For the text-containing cell, return its midpoint in (x, y) coordinate format. 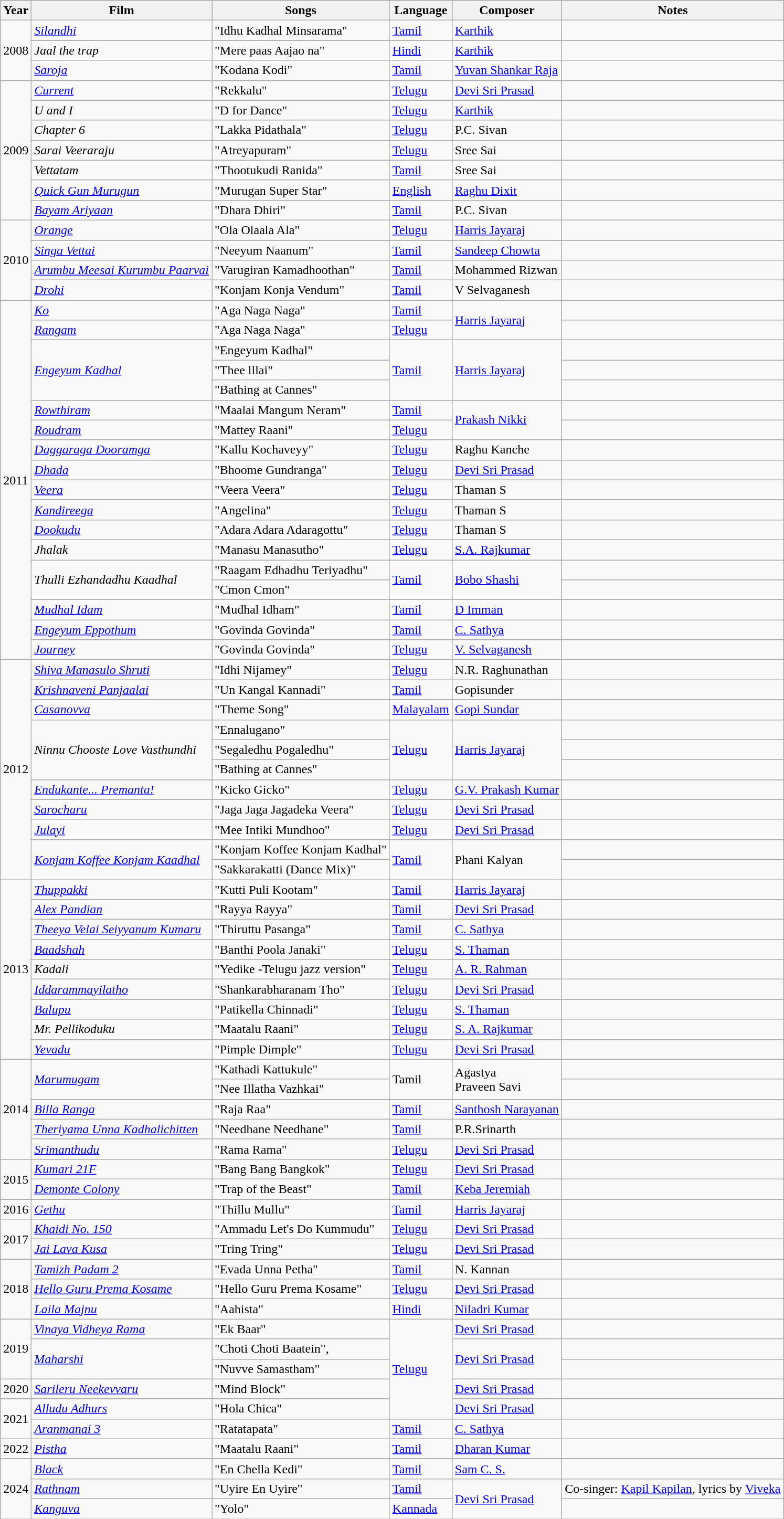
V. Selvaganesh (507, 650)
Kandireega (122, 510)
Gethu (122, 1209)
"Needhane Needhane" (301, 1129)
Bobo Shashi (507, 579)
Baadshah (122, 950)
Veera (122, 490)
"Mind Block" (301, 1389)
"Pimple Dimple" (301, 1049)
Songs (301, 10)
"Bang Bang Bangkok" (301, 1169)
"Lakka Pidathala" (301, 130)
Mudhal Idam (122, 610)
Current (122, 90)
"Raagam Edhadhu Teriyadhu" (301, 569)
Jaal the trap (122, 50)
2022 (16, 1449)
Thulli Ezhandadhu Kaadhal (122, 579)
"Aahista" (301, 1309)
"Ola Olaala Ala" (301, 230)
"Murugan Super Star" (301, 190)
"Bhoome Gundranga" (301, 470)
Sandeep Chowta (507, 250)
"Jaga Jaga Jagadeka Veera" (301, 809)
2021 (16, 1419)
"Nee Illatha Vazhkai" (301, 1089)
Alludu Adhurs (122, 1409)
2024 (16, 1489)
"Veera Veera" (301, 490)
2009 (16, 150)
Film (122, 10)
Kadali (122, 969)
2020 (16, 1389)
Raghu Kanche (507, 450)
Orange (122, 230)
"Yolo" (301, 1509)
Phani Kalyan (507, 859)
Daggaraga Dooramga (122, 450)
Sarai Veeraraju (122, 150)
Year (16, 10)
Sarocharu (122, 809)
Julayi (122, 829)
Ko (122, 310)
"Thillu Mullu" (301, 1209)
"Rama Rama" (301, 1149)
"Ammadu Let's Do Kummudu" (301, 1229)
Theeya Velai Seiyyanum Kumaru (122, 930)
AgastyaPraveen Savi (507, 1079)
Vinaya Vidheya Rama (122, 1329)
D Imman (507, 610)
Singa Vettai (122, 250)
"Uyire En Uyire" (301, 1489)
"Kicko Gicko" (301, 789)
"Trap of the Beast" (301, 1189)
"D for Dance" (301, 110)
"Adara Adara Adaragottu" (301, 530)
Sam C. S. (507, 1469)
"Angelina" (301, 510)
"Rayya Rayya" (301, 910)
2018 (16, 1289)
2011 (16, 480)
"Choti Choti Baatein", (301, 1349)
"Varugiran Kamadhoothan" (301, 270)
"Rekkalu" (301, 90)
"Thee lllai" (301, 370)
Dhada (122, 470)
Malayalam (421, 710)
"Ek Baar" (301, 1329)
Drohi (122, 290)
Saroja (122, 70)
Silandhi (122, 30)
Laila Majnu (122, 1309)
Thuppakki (122, 890)
Jai Lava Kusa (122, 1249)
"Dhara Dhiri" (301, 210)
"Theme Song" (301, 710)
Gopisunder (507, 690)
"Hola Chica" (301, 1409)
Dharan Kumar (507, 1449)
Tamizh Padam 2 (122, 1269)
"Tring Tring" (301, 1249)
2013 (16, 970)
"Thiruttu Pasanga" (301, 930)
Khaidi No. 150 (122, 1229)
2015 (16, 1179)
"Yedike -Telugu jazz version" (301, 969)
"En Chella Kedi" (301, 1469)
"Idhi Nijamey" (301, 670)
Yevadu (122, 1049)
2017 (16, 1239)
Santhosh Narayanan (507, 1109)
Sarileru Neekevvaru (122, 1389)
Billa Ranga (122, 1109)
Black (122, 1469)
"Evada Unna Petha" (301, 1269)
V Selvaganesh (507, 290)
Balupu (122, 1009)
Dookudu (122, 530)
Iddarammayilatho (122, 989)
Krishnaveni Panjaalai (122, 690)
"Mattey Raani" (301, 430)
"Patikella Chinnadi" (301, 1009)
Raghu Dixit (507, 190)
Aranmanai 3 (122, 1429)
Kanguva (122, 1509)
2008 (16, 50)
Keba Jeremiah (507, 1189)
Mohammed Rizwan (507, 270)
Roudram (122, 430)
Rowthiram (122, 410)
N. Kannan (507, 1269)
S. A. Rajkumar (507, 1029)
"Konjam Konja Vendum" (301, 290)
U and I (122, 110)
"Konjam Koffee Konjam Kadhal" (301, 849)
"Raja Raa" (301, 1109)
Quick Gun Murugun (122, 190)
Hello Guru Prema Kosame (122, 1289)
Endukante... Premanta! (122, 789)
Mr. Pellikoduku (122, 1029)
Chapter 6 (122, 130)
"Atreyapuram" (301, 150)
"Manasu Manasutho" (301, 550)
2016 (16, 1209)
"Kathadi Kattukule" (301, 1069)
Engeyum Kadhal (122, 370)
"Mee Intiki Mundhoo" (301, 829)
"Ennalugano" (301, 730)
Language (421, 10)
"Engeyum Kadhal" (301, 350)
Maharshi (122, 1359)
Co-singer: Kapil Kapilan, lyrics by Viveka (673, 1489)
"Ratatapata" (301, 1429)
2010 (16, 260)
N.R. Raghunathan (507, 670)
2019 (16, 1349)
Pistha (122, 1449)
Journey (122, 650)
Marumugam (122, 1079)
"Hello Guru Prema Kosame" (301, 1289)
Jhalak (122, 550)
"Nuvve Samastham" (301, 1369)
"Thootukudi Ranida" (301, 170)
English (421, 190)
Rangam (122, 330)
"Sakkarakatti (Dance Mix)" (301, 869)
Composer (507, 10)
Ninnu Chooste Love Vasthundhi (122, 750)
Bayam Ariyaan (122, 210)
2014 (16, 1109)
"Kallu Kochaveyy" (301, 450)
Kannada (421, 1509)
"Un Kangal Kannadi" (301, 690)
"Segaledhu Pogaledhu" (301, 750)
2012 (16, 769)
"Kutti Puli Kootam" (301, 890)
"Cmon Cmon" (301, 590)
Engeyum Eppothum (122, 630)
Niladri Kumar (507, 1309)
Notes (673, 10)
Vettatam (122, 170)
"Neeyum Naanum" (301, 250)
Theriyama Unna Kadhalichitten (122, 1129)
Gopi Sundar (507, 710)
Arumbu Meesai Kurumbu Paarvai (122, 270)
"Banthi Poola Janaki" (301, 950)
A. R. Rahman (507, 969)
P.R.Srinarth (507, 1129)
Konjam Koffee Konjam Kaadhal (122, 859)
G.V. Prakash Kumar (507, 789)
Prakash Nikki (507, 420)
Shiva Manasulo Shruti (122, 670)
"Maalai Mangum Neram" (301, 410)
Kumari 21F (122, 1169)
"Mudhal Idham" (301, 610)
Rathnam (122, 1489)
S.A. Rajkumar (507, 550)
Demonte Colony (122, 1189)
Alex Pandian (122, 910)
"Kodana Kodi" (301, 70)
Srimanthudu (122, 1149)
"Shankarabharanam Tho" (301, 989)
"Mere paas Aajao na" (301, 50)
Yuvan Shankar Raja (507, 70)
"Idhu Kadhal Minsarama" (301, 30)
Casanovva (122, 710)
